Pinpoint the cell where the given text exists, returning its [X, Y] midpoint coordinate. 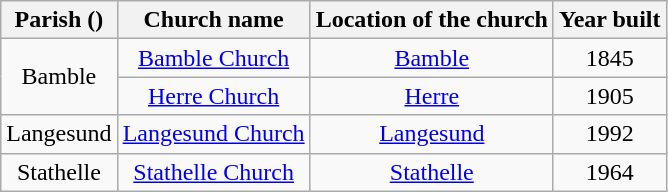
1845 [610, 58]
Langesund Church [214, 134]
1905 [610, 96]
Herre [432, 96]
1964 [610, 172]
Bamble Church [214, 58]
Location of the church [432, 20]
Herre Church [214, 96]
Church name [214, 20]
Stathelle Church [214, 172]
1992 [610, 134]
Parish () [59, 20]
Year built [610, 20]
